Find where the given text appears and provide that cell's center as [X, Y] coordinate. 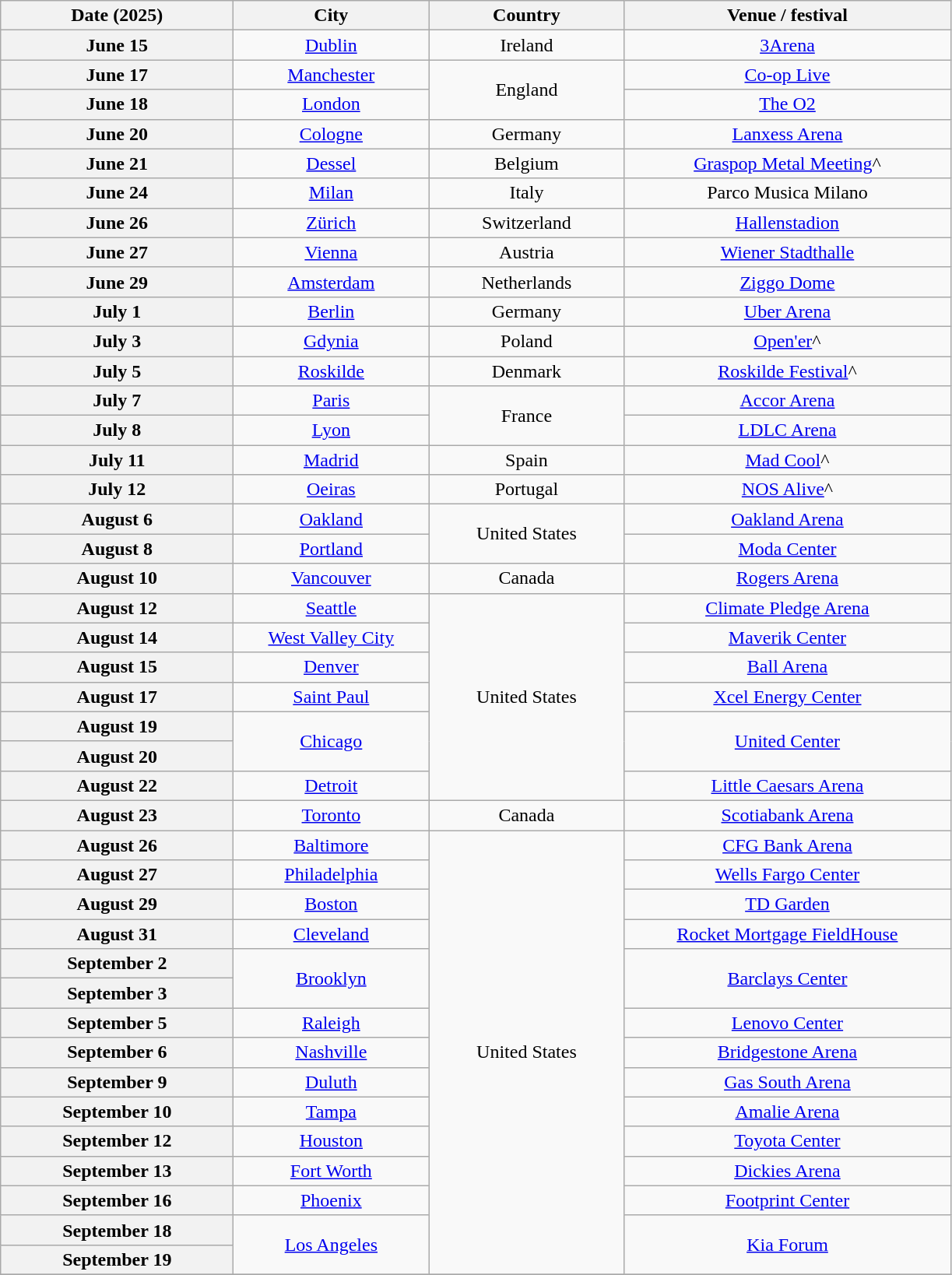
June 15 [117, 45]
Los Angeles [332, 1245]
September 10 [117, 1112]
August 15 [117, 667]
Berlin [332, 311]
France [526, 416]
September 2 [117, 964]
July 12 [117, 490]
Portugal [526, 490]
3Arena [788, 45]
Tampa [332, 1112]
June 20 [117, 134]
Austria [526, 252]
Detroit [332, 785]
Vancouver [332, 578]
August 6 [117, 519]
Toyota Center [788, 1141]
August 17 [117, 697]
Barclays Center [788, 978]
Roskilde Festival^ [788, 371]
August 27 [117, 875]
September 5 [117, 1023]
Paris [332, 401]
September 19 [117, 1259]
September 16 [117, 1200]
June 29 [117, 282]
Oakland Arena [788, 519]
Denver [332, 667]
September 6 [117, 1052]
Open'er^ [788, 341]
Roskilde [332, 371]
TD Garden [788, 904]
August 14 [117, 637]
Philadelphia [332, 875]
June 27 [117, 252]
Boston [332, 904]
July 3 [117, 341]
Houston [332, 1141]
Netherlands [526, 282]
Ball Arena [788, 667]
Country [526, 16]
August 22 [117, 785]
September 3 [117, 993]
Ireland [526, 45]
Venue / festival [788, 16]
Bridgestone Arena [788, 1052]
Parco Musica Milano [788, 193]
Xcel Energy Center [788, 697]
July 11 [117, 460]
Toronto [332, 815]
Uber Arena [788, 311]
August 20 [117, 756]
Lanxess Arena [788, 134]
Date (2025) [117, 16]
Spain [526, 460]
Denmark [526, 371]
Wells Fargo Center [788, 875]
Ziggo Dome [788, 282]
September 13 [117, 1171]
Scotiabank Arena [788, 815]
September 18 [117, 1230]
LDLC Arena [788, 430]
Graspop Metal Meeting^ [788, 163]
Moda Center [788, 549]
August 31 [117, 934]
Madrid [332, 460]
West Valley City [332, 637]
August 12 [117, 608]
Milan [332, 193]
Amalie Arena [788, 1112]
July 7 [117, 401]
Italy [526, 193]
Climate Pledge Arena [788, 608]
September 9 [117, 1082]
Dessel [332, 163]
Chicago [332, 741]
Saint Paul [332, 697]
Dublin [332, 45]
September 12 [117, 1141]
The O2 [788, 104]
Seattle [332, 608]
Poland [526, 341]
CFG Bank Arena [788, 845]
Cleveland [332, 934]
Baltimore [332, 845]
Gdynia [332, 341]
June 21 [117, 163]
Maverik Center [788, 637]
Dickies Arena [788, 1171]
Zürich [332, 223]
City [332, 16]
Lenovo Center [788, 1023]
July 5 [117, 371]
June 24 [117, 193]
Little Caesars Arena [788, 785]
England [526, 90]
Hallenstadion [788, 223]
Amsterdam [332, 282]
July 8 [117, 430]
July 1 [117, 311]
Gas South Arena [788, 1082]
Lyon [332, 430]
June 18 [117, 104]
Kia Forum [788, 1245]
Co-op Live [788, 75]
Accor Arena [788, 401]
Nashville [332, 1052]
Switzerland [526, 223]
Brooklyn [332, 978]
Rogers Arena [788, 578]
August 29 [117, 904]
August 26 [117, 845]
London [332, 104]
June 17 [117, 75]
Manchester [332, 75]
Wiener Stadthalle [788, 252]
Mad Cool^ [788, 460]
August 8 [117, 549]
August 10 [117, 578]
NOS Alive^ [788, 490]
Oakland [332, 519]
Oeiras [332, 490]
Raleigh [332, 1023]
Duluth [332, 1082]
Portland [332, 549]
Footprint Center [788, 1200]
August 23 [117, 815]
August 19 [117, 726]
Rocket Mortgage FieldHouse [788, 934]
Phoenix [332, 1200]
Fort Worth [332, 1171]
Vienna [332, 252]
Cologne [332, 134]
United Center [788, 741]
Belgium [526, 163]
June 26 [117, 223]
